Return the (x, y) coordinate for the center point of the cell that contains the specified text.  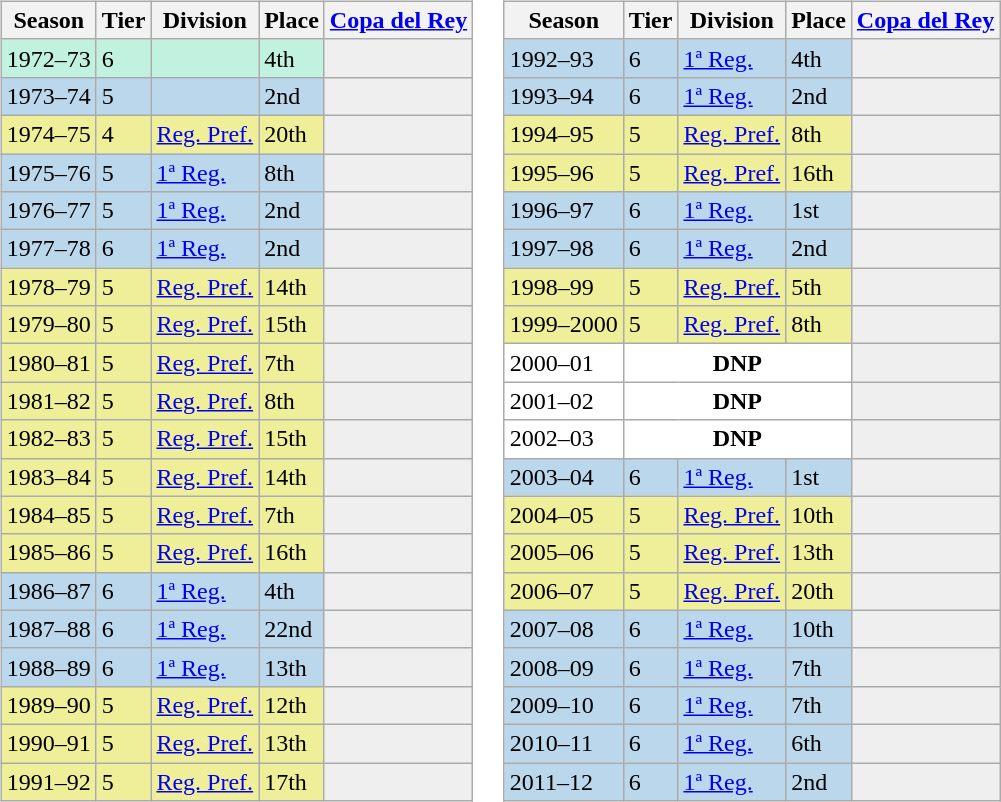
1974–75 (48, 134)
4 (124, 134)
2010–11 (564, 743)
12th (292, 705)
1981–82 (48, 401)
1972–73 (48, 58)
1992–93 (564, 58)
2007–08 (564, 629)
2004–05 (564, 515)
1997–98 (564, 249)
1986–87 (48, 591)
1989–90 (48, 705)
1982–83 (48, 439)
1988–89 (48, 667)
1991–92 (48, 781)
17th (292, 781)
1995–96 (564, 173)
22nd (292, 629)
1977–78 (48, 249)
1993–94 (564, 96)
1998–99 (564, 287)
1973–74 (48, 96)
5th (819, 287)
1978–79 (48, 287)
2009–10 (564, 705)
1999–2000 (564, 325)
6th (819, 743)
2005–06 (564, 553)
1985–86 (48, 553)
1984–85 (48, 515)
2011–12 (564, 781)
2001–02 (564, 401)
1996–97 (564, 211)
2000–01 (564, 363)
1976–77 (48, 211)
2003–04 (564, 477)
1980–81 (48, 363)
1990–91 (48, 743)
1994–95 (564, 134)
1979–80 (48, 325)
1987–88 (48, 629)
2002–03 (564, 439)
1975–76 (48, 173)
1983–84 (48, 477)
2008–09 (564, 667)
2006–07 (564, 591)
